Scan for the cell matching the given text and deliver its [x, y] coordinate at center. 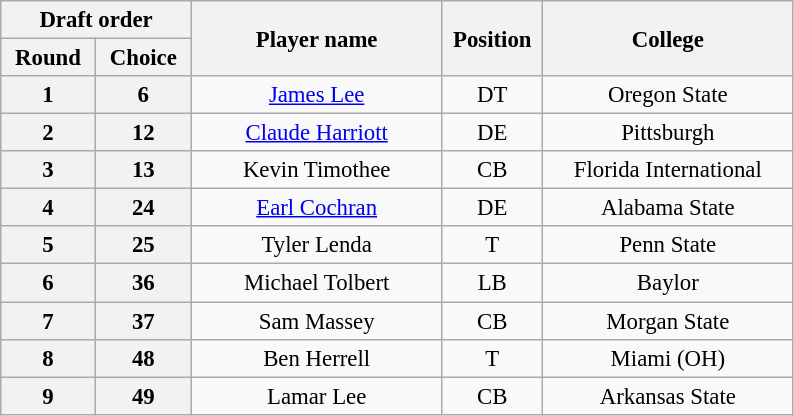
Claude Harriott [316, 133]
9 [48, 396]
2 [48, 133]
12 [143, 133]
DT [492, 95]
5 [48, 245]
4 [48, 208]
25 [143, 245]
Morgan State [668, 321]
8 [48, 358]
1 [48, 95]
7 [48, 321]
Michael Tolbert [316, 283]
37 [143, 321]
Player name [316, 38]
Penn State [668, 245]
LB [492, 283]
Choice [143, 58]
24 [143, 208]
49 [143, 396]
13 [143, 170]
James Lee [316, 95]
Florida International [668, 170]
Alabama State [668, 208]
Sam Massey [316, 321]
36 [143, 283]
3 [48, 170]
Tyler Lenda [316, 245]
Oregon State [668, 95]
Position [492, 38]
Pittsburgh [668, 133]
48 [143, 358]
Lamar Lee [316, 396]
Earl Cochran [316, 208]
Arkansas State [668, 396]
Miami (OH) [668, 358]
College [668, 38]
Draft order [96, 20]
Ben Herrell [316, 358]
Round [48, 58]
Baylor [668, 283]
Kevin Timothee [316, 170]
